Capture the cell that displays the provided text and extract its [X, Y] central coordinate. 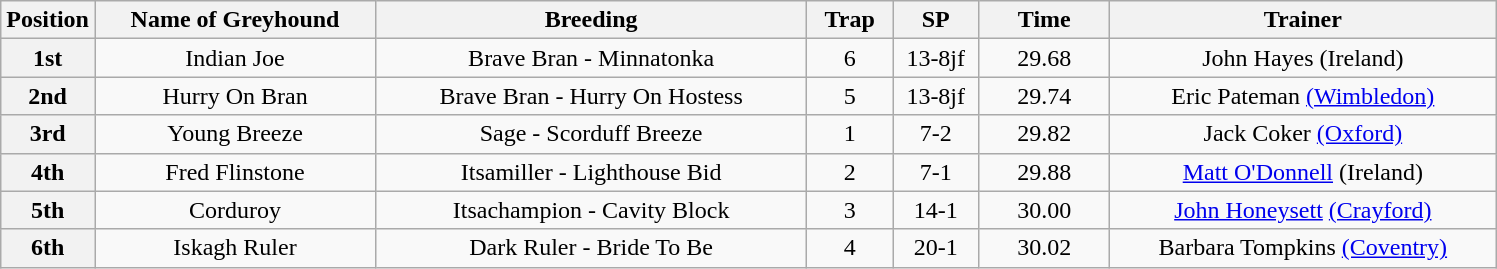
30.00 [1044, 210]
Sage - Scorduff Breeze [592, 134]
3rd [48, 134]
Itsachampion - Cavity Block [592, 210]
1st [48, 58]
Time [1044, 20]
29.82 [1044, 134]
20-1 [936, 248]
29.88 [1044, 172]
5th [48, 210]
Name of Greyhound [234, 20]
Trap [850, 20]
4 [850, 248]
4th [48, 172]
Indian Joe [234, 58]
Breeding [592, 20]
7-2 [936, 134]
Brave Bran - Minnatonka [592, 58]
14-1 [936, 210]
5 [850, 96]
3 [850, 210]
Jack Coker (Oxford) [1303, 134]
Trainer [1303, 20]
Matt O'Donnell (Ireland) [1303, 172]
Corduroy [234, 210]
John Honeysett (Crayford) [1303, 210]
Barbara Tompkins (Coventry) [1303, 248]
Fred Flinstone [234, 172]
29.74 [1044, 96]
Eric Pateman (Wimbledon) [1303, 96]
SP [936, 20]
6 [850, 58]
Iskagh Ruler [234, 248]
Hurry On Bran [234, 96]
Brave Bran - Hurry On Hostess [592, 96]
1 [850, 134]
30.02 [1044, 248]
7-1 [936, 172]
Itsamiller - Lighthouse Bid [592, 172]
Dark Ruler - Bride To Be [592, 248]
Young Breeze [234, 134]
6th [48, 248]
Position [48, 20]
2 [850, 172]
2nd [48, 96]
John Hayes (Ireland) [1303, 58]
29.68 [1044, 58]
